For the text-containing cell, return its midpoint in (X, Y) coordinate format. 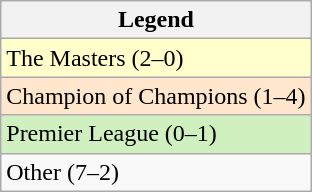
Other (7–2) (156, 172)
Legend (156, 20)
Champion of Champions (1–4) (156, 96)
Premier League (0–1) (156, 134)
The Masters (2–0) (156, 58)
